Output the [x, y] coordinate of the center of the cell containing the given text.  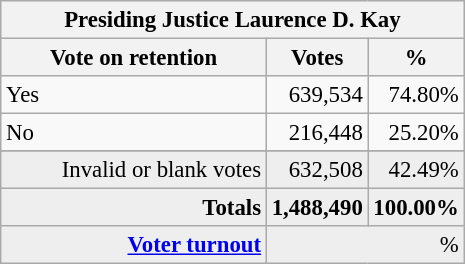
Yes [134, 95]
Vote on retention [134, 58]
25.20% [416, 133]
42.49% [416, 170]
Totals [134, 208]
632,508 [317, 170]
639,534 [317, 95]
Voter turnout [134, 245]
100.00% [416, 208]
Invalid or blank votes [134, 170]
1,488,490 [317, 208]
Votes [317, 58]
216,448 [317, 133]
No [134, 133]
Presiding Justice Laurence D. Kay [232, 20]
74.80% [416, 95]
